Provide the (x, y) coordinate of the cell's center where the given text is located.  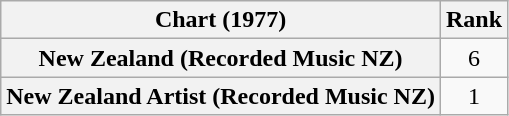
Chart (1977) (221, 20)
New Zealand Artist (Recorded Music NZ) (221, 96)
Rank (474, 20)
New Zealand (Recorded Music NZ) (221, 58)
1 (474, 96)
6 (474, 58)
